Extract the (x, y) coordinate from the center of the cell holding the provided text.  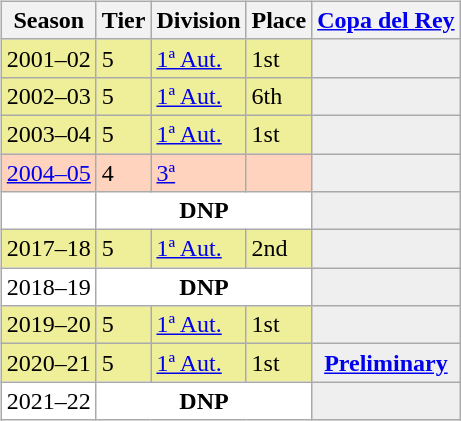
Season (48, 20)
2017–18 (48, 249)
2019–20 (48, 325)
2001–02 (48, 58)
6th (279, 96)
3ª (198, 173)
Copa del Rey (386, 20)
2020–21 (48, 363)
2004–05 (48, 173)
2018–19 (48, 287)
2002–03 (48, 96)
Place (279, 20)
2021–22 (48, 401)
2003–04 (48, 134)
2nd (279, 249)
Preliminary (386, 363)
4 (124, 173)
Tier (124, 20)
Division (198, 20)
